For the text-containing cell, return its midpoint in (X, Y) coordinate format. 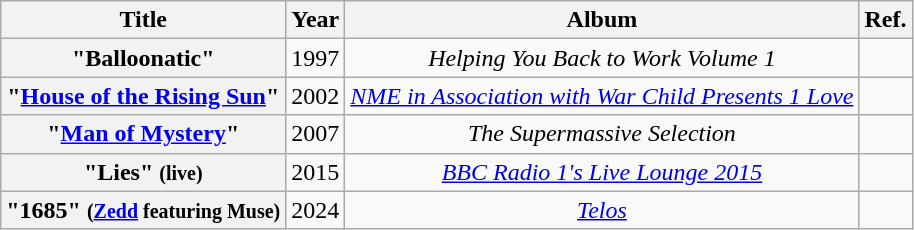
"Lies" (live) (144, 172)
"1685" (Zedd featuring Muse) (144, 210)
2007 (316, 134)
Year (316, 20)
"Man of Mystery" (144, 134)
Title (144, 20)
BBC Radio 1's Live Lounge 2015 (602, 172)
2024 (316, 210)
Telos (602, 210)
1997 (316, 58)
2002 (316, 96)
Album (602, 20)
"House of the Rising Sun" (144, 96)
2015 (316, 172)
"Balloonatic" (144, 58)
NME in Association with War Child Presents 1 Love (602, 96)
Helping You Back to Work Volume 1 (602, 58)
The Supermassive Selection (602, 134)
Ref. (886, 20)
